Search for the cell housing the specified text and yield its [X, Y] center coordinate. 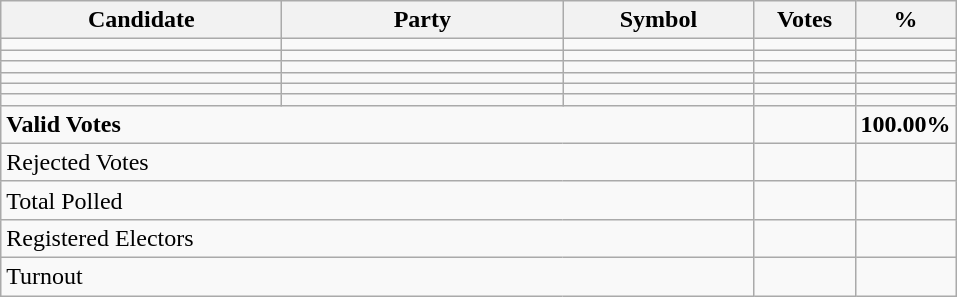
Total Polled [378, 200]
Valid Votes [378, 124]
Party [422, 20]
Candidate [142, 20]
Registered Electors [378, 238]
Votes [804, 20]
Rejected Votes [378, 162]
100.00% [906, 124]
% [906, 20]
Symbol [658, 20]
Turnout [378, 276]
